For the text-containing cell, return its midpoint in (x, y) coordinate format. 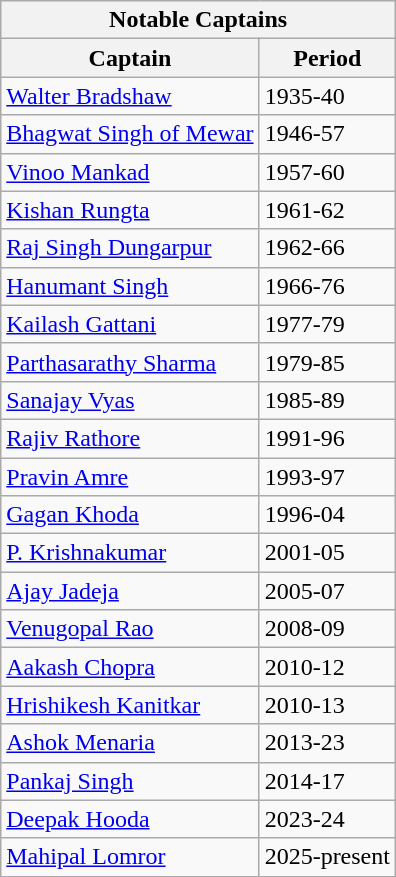
Pravin Amre (130, 477)
Walter Bradshaw (130, 96)
Period (327, 58)
Bhagwat Singh of Mewar (130, 134)
Sanajay Vyas (130, 400)
1991-96 (327, 438)
Deepak Hooda (130, 819)
1962-66 (327, 248)
2014-17 (327, 781)
Kailash Gattani (130, 324)
1979-85 (327, 362)
1946-57 (327, 134)
Hrishikesh Kanitkar (130, 705)
1961-62 (327, 210)
1966-76 (327, 286)
Rajiv Rathore (130, 438)
Ashok Menaria (130, 743)
Aakash Chopra (130, 667)
2013-23 (327, 743)
Kishan Rungta (130, 210)
2001-05 (327, 553)
2010-13 (327, 705)
1935-40 (327, 96)
2023-24 (327, 819)
Captain (130, 58)
Hanumant Singh (130, 286)
Pankaj Singh (130, 781)
2008-09 (327, 629)
Mahipal Lomror (130, 857)
1993-97 (327, 477)
1977-79 (327, 324)
2025-present (327, 857)
2005-07 (327, 591)
Raj Singh Dungarpur (130, 248)
Ajay Jadeja (130, 591)
P. Krishnakumar (130, 553)
Notable Captains (198, 20)
1957-60 (327, 172)
Gagan Khoda (130, 515)
2010-12 (327, 667)
1985-89 (327, 400)
Venugopal Rao (130, 629)
1996-04 (327, 515)
Parthasarathy Sharma (130, 362)
Vinoo Mankad (130, 172)
